Return (X, Y) of the center of cell containing provided text 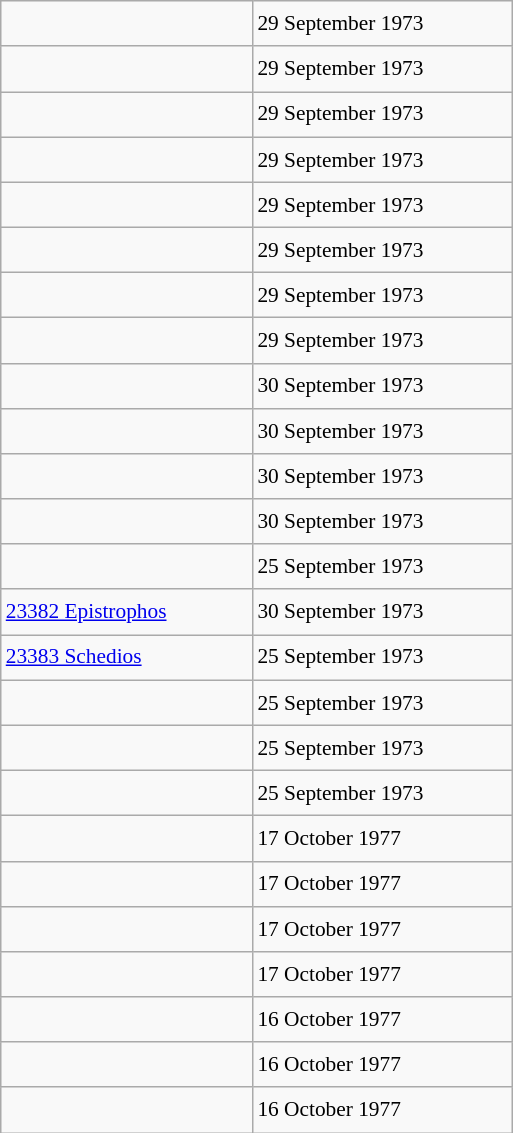
23382 Epistrophos (127, 612)
23383 Schedios (127, 658)
